Extract the [X, Y] coordinate from the center of the cell holding the provided text.  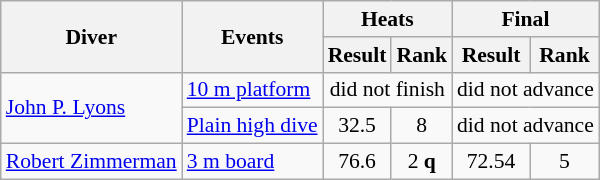
10 m platform [252, 90]
76.6 [358, 162]
32.5 [358, 126]
Final [526, 19]
72.54 [491, 162]
5 [564, 162]
Diver [92, 36]
3 m board [252, 162]
John P. Lyons [92, 108]
Heats [388, 19]
Events [252, 36]
Plain high dive [252, 126]
2 q [422, 162]
8 [422, 126]
Robert Zimmerman [92, 162]
did not finish [388, 90]
